Return [X, Y] of the center of cell containing provided text 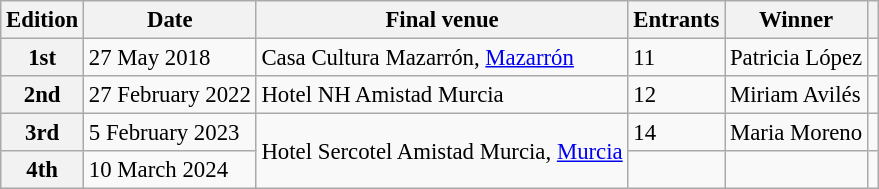
Hotel Sercotel Amistad Murcia, Murcia [442, 152]
Final venue [442, 20]
Edition [42, 20]
Casa Cultura Mazarrón, Mazarrón [442, 58]
Winner [796, 20]
11 [676, 58]
12 [676, 95]
3rd [42, 133]
Patricia López [796, 58]
5 February 2023 [170, 133]
Date [170, 20]
Hotel NH Amistad Murcia [442, 95]
1st [42, 58]
27 May 2018 [170, 58]
4th [42, 170]
27 February 2022 [170, 95]
Maria Moreno [796, 133]
Miriam Avilés [796, 95]
10 March 2024 [170, 170]
14 [676, 133]
2nd [42, 95]
Entrants [676, 20]
